Locate the cell with the specified text and output its [X, Y] center coordinate. 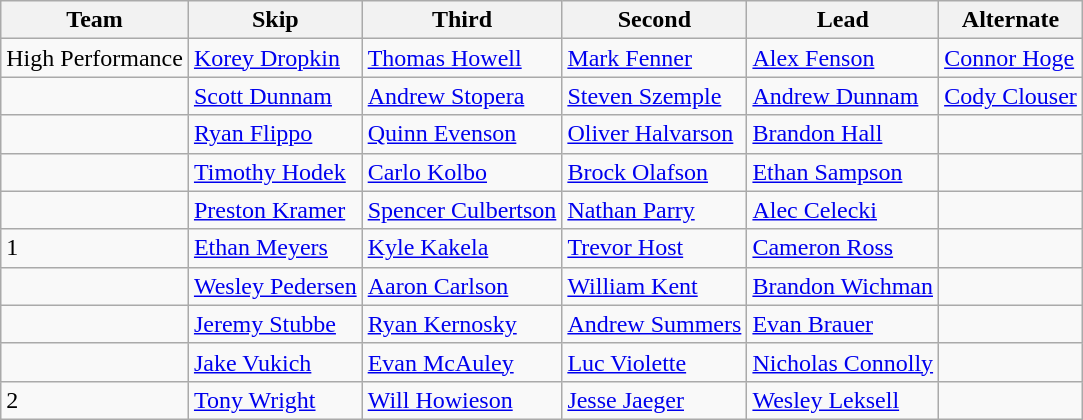
Steven Szemple [654, 96]
Mark Fenner [654, 58]
Brock Olafson [654, 172]
Team [95, 20]
Brandon Wichman [843, 286]
Lead [843, 20]
Connor Hoge [1011, 58]
Scott Dunnam [275, 96]
Evan Brauer [843, 324]
Will Howieson [462, 400]
Tony Wright [275, 400]
Oliver Halvarson [654, 134]
William Kent [654, 286]
Kyle Kakela [462, 248]
Alec Celecki [843, 210]
Aaron Carlson [462, 286]
Thomas Howell [462, 58]
Ethan Sampson [843, 172]
Alex Fenson [843, 58]
Cody Clouser [1011, 96]
1 [95, 248]
Andrew Summers [654, 324]
Ryan Kernosky [462, 324]
Andrew Dunnam [843, 96]
Quinn Evenson [462, 134]
Wesley Pedersen [275, 286]
Preston Kramer [275, 210]
Brandon Hall [843, 134]
Korey Dropkin [275, 58]
Cameron Ross [843, 248]
Jake Vukich [275, 362]
Skip [275, 20]
Second [654, 20]
Nathan Parry [654, 210]
Wesley Leksell [843, 400]
Nicholas Connolly [843, 362]
Luc Violette [654, 362]
Third [462, 20]
Ethan Meyers [275, 248]
Spencer Culbertson [462, 210]
Timothy Hodek [275, 172]
Jesse Jaeger [654, 400]
Ryan Flippo [275, 134]
Jeremy Stubbe [275, 324]
Evan McAuley [462, 362]
Trevor Host [654, 248]
Alternate [1011, 20]
2 [95, 400]
Carlo Kolbo [462, 172]
High Performance [95, 58]
Andrew Stopera [462, 96]
